Provide the (x, y) coordinate of the cell's center where the given text is located.  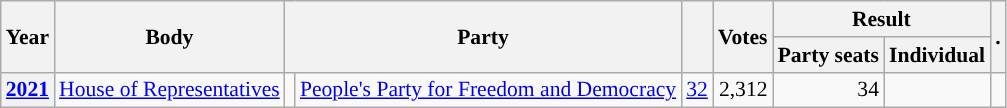
. (998, 36)
2021 (28, 90)
Year (28, 36)
Votes (743, 36)
House of Representatives (170, 90)
Result (882, 19)
People's Party for Freedom and Democracy (488, 90)
2,312 (743, 90)
Party (483, 36)
Individual (937, 55)
Body (170, 36)
Party seats (828, 55)
32 (697, 90)
34 (828, 90)
